Provide the [X, Y] coordinate of the cell's center where the given text is located.  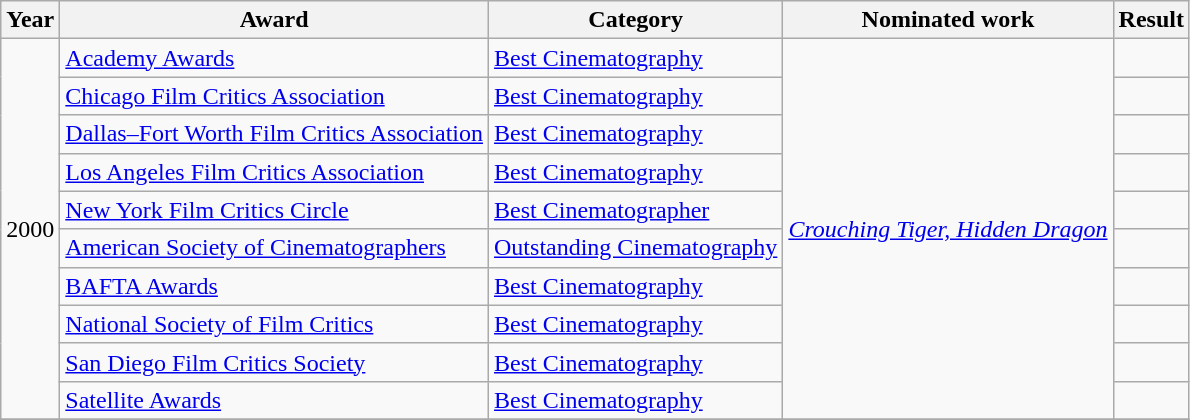
National Society of Film Critics [274, 324]
Year [30, 20]
Los Angeles Film Critics Association [274, 172]
BAFTA Awards [274, 286]
San Diego Film Critics Society [274, 362]
Award [274, 20]
Chicago Film Critics Association [274, 96]
New York Film Critics Circle [274, 210]
American Society of Cinematographers [274, 248]
2000 [30, 230]
Nominated work [948, 20]
Crouching Tiger, Hidden Dragon [948, 230]
Dallas–Fort Worth Film Critics Association [274, 134]
Result [1151, 20]
Satellite Awards [274, 400]
Best Cinematographer [636, 210]
Category [636, 20]
Academy Awards [274, 58]
Outstanding Cinematography [636, 248]
